Locate the cell with the specified text and output its (X, Y) center coordinate. 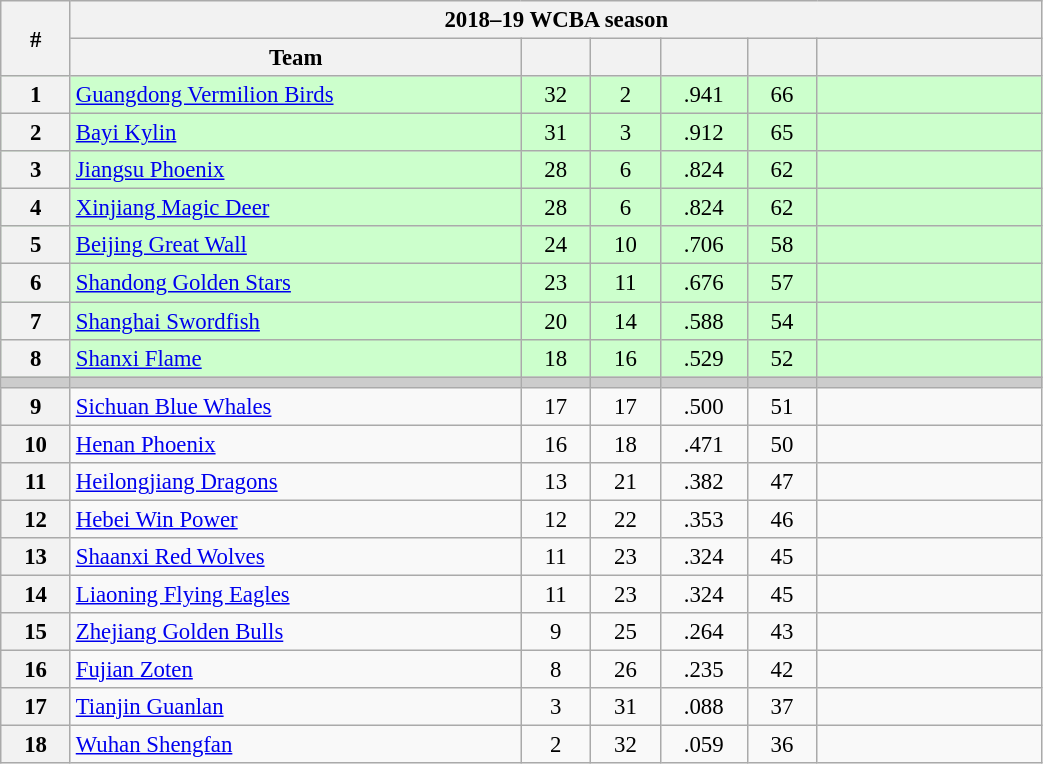
5 (36, 245)
Fujian Zoten (295, 670)
.088 (704, 707)
43 (782, 632)
Sichuan Blue Whales (295, 406)
36 (782, 745)
.676 (704, 283)
# (36, 38)
.588 (704, 321)
46 (782, 519)
15 (36, 632)
Shanxi Flame (295, 358)
50 (782, 444)
20 (556, 321)
.500 (704, 406)
Jiangsu Phoenix (295, 170)
Liaoning Flying Eagles (295, 594)
7 (36, 321)
25 (626, 632)
47 (782, 482)
Hebei Win Power (295, 519)
51 (782, 406)
21 (626, 482)
37 (782, 707)
57 (782, 283)
Bayi Kylin (295, 133)
4 (36, 208)
52 (782, 358)
Tianjin Guanlan (295, 707)
65 (782, 133)
Zhejiang Golden Bulls (295, 632)
.706 (704, 245)
.235 (704, 670)
2018–19 WCBA season (556, 20)
.382 (704, 482)
Beijing Great Wall (295, 245)
Team (295, 58)
Heilongjiang Dragons (295, 482)
Shaanxi Red Wolves (295, 557)
42 (782, 670)
Henan Phoenix (295, 444)
54 (782, 321)
26 (626, 670)
1 (36, 95)
Shanghai Swordfish (295, 321)
24 (556, 245)
.264 (704, 632)
Shandong Golden Stars (295, 283)
.353 (704, 519)
22 (626, 519)
66 (782, 95)
.059 (704, 745)
Xinjiang Magic Deer (295, 208)
Wuhan Shengfan (295, 745)
.941 (704, 95)
.912 (704, 133)
58 (782, 245)
Guangdong Vermilion Birds (295, 95)
.529 (704, 358)
.471 (704, 444)
